From the cell containing the given text, extract its center point as [x, y] coordinate. 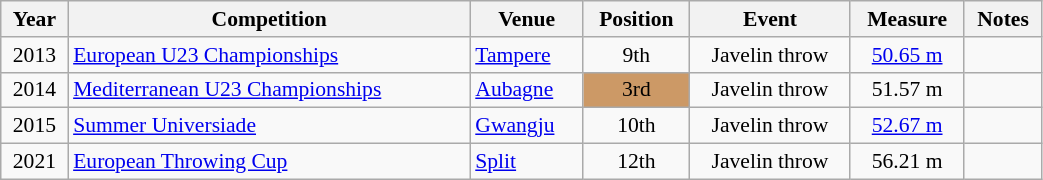
European Throwing Cup [269, 162]
12th [636, 162]
Tampere [526, 55]
Summer Universiade [269, 126]
Competition [269, 19]
10th [636, 126]
51.57 m [907, 90]
Measure [907, 19]
52.67 m [907, 126]
2013 [34, 55]
Position [636, 19]
2015 [34, 126]
Gwangju [526, 126]
56.21 m [907, 162]
Aubagne [526, 90]
European U23 Championships [269, 55]
Mediterranean U23 Championships [269, 90]
Split [526, 162]
3rd [636, 90]
50.65 m [907, 55]
Venue [526, 19]
Year [34, 19]
Notes [1003, 19]
9th [636, 55]
2014 [34, 90]
Event [770, 19]
2021 [34, 162]
